Extract the (x, y) coordinate from the center of the cell holding the provided text.  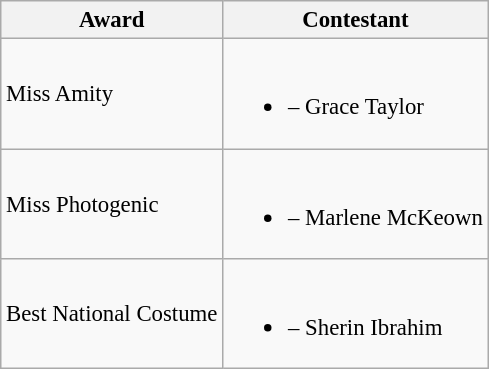
Award (112, 20)
– Marlene McKeown (356, 204)
Best National Costume (112, 314)
Miss Amity (112, 94)
Contestant (356, 20)
– Sherin Ibrahim (356, 314)
– Grace Taylor (356, 94)
Miss Photogenic (112, 204)
